Identify which cell holds the provided text, then report its [X, Y] central coordinate. 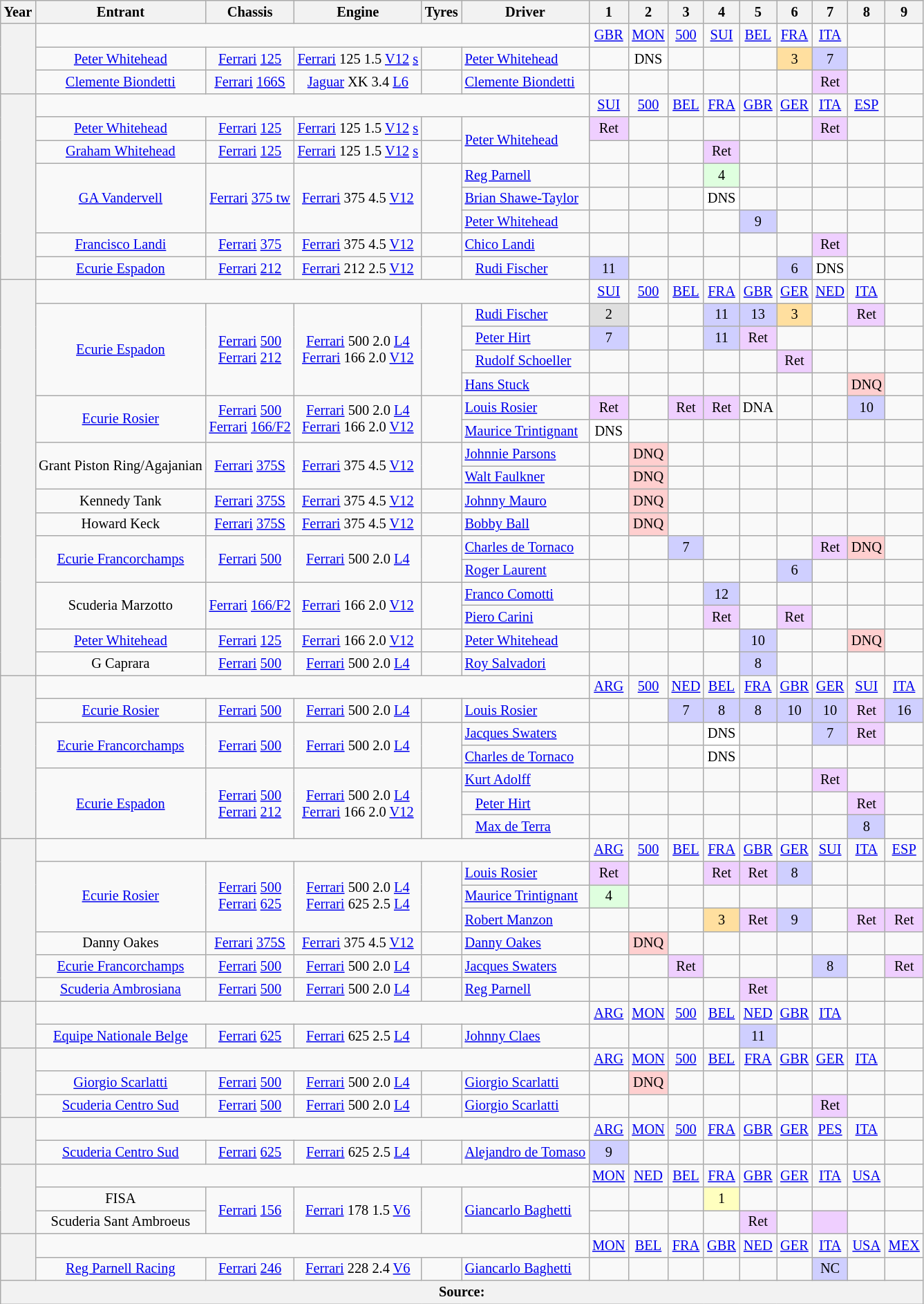
Howard Keck [120, 524]
Piero Carini [525, 617]
GA Vandervell [120, 198]
Hans Stuck [525, 384]
DNA [758, 407]
Reg Parnell Racing [120, 1269]
Alejandro de Tomaso [525, 1153]
Ferrari 178 1.5 V6 [358, 1210]
Ferrari 212 [250, 268]
Entrant [120, 12]
Max de Terra [525, 826]
Ferrari 375 [250, 245]
Franco Comotti [525, 594]
FISA [120, 1199]
Ferrari 500Ferrari 625 [250, 896]
Driver [525, 12]
Johnnie Parsons [525, 454]
Scuderia Ambrosiana [120, 989]
Year [18, 12]
Ferrari 156 [250, 1210]
Kurt Adolff [525, 780]
Roger Laurent [525, 570]
Robert Manzon [525, 920]
Jaguar XK 3.4 L6 [358, 82]
Roy Salvadori [525, 664]
NC [830, 1269]
Johnny Mauro [525, 501]
Ferrari 500Ferrari 166/F2 [250, 419]
Tyres [442, 12]
Scuderia Marzotto [120, 606]
Ferrari 246 [250, 1269]
13 [758, 315]
Source: [462, 1292]
Ferrari 166S [250, 82]
12 [722, 594]
Ferrari 228 2.4 V6 [358, 1269]
Ferrari 375 tw [250, 198]
Walt Faulkner [525, 477]
Engine [358, 12]
Francisco Landi [120, 245]
PES [830, 1129]
Ferrari 166/F2 [250, 606]
Rudolf Schoeller [525, 361]
Johnny Claes [525, 1036]
Scuderia Sant Ambroeus [120, 1222]
Graham Whitehead [120, 151]
Ferrari 500 2.0 L4Ferrari 625 2.5 L4 [358, 896]
Chassis [250, 12]
Ferrari 212 2.5 V12 [358, 268]
G Caprara [120, 664]
Equipe Nationale Belge [120, 1036]
MEX [904, 1245]
Chico Landi [525, 245]
5 [758, 12]
Grant Piston Ring/Agajanian [120, 466]
Bobby Ball [525, 524]
Brian Shawe-Taylor [525, 198]
16 [904, 710]
Kennedy Tank [120, 501]
